Pinpoint the cell where the given text exists, returning its (X, Y) midpoint coordinate. 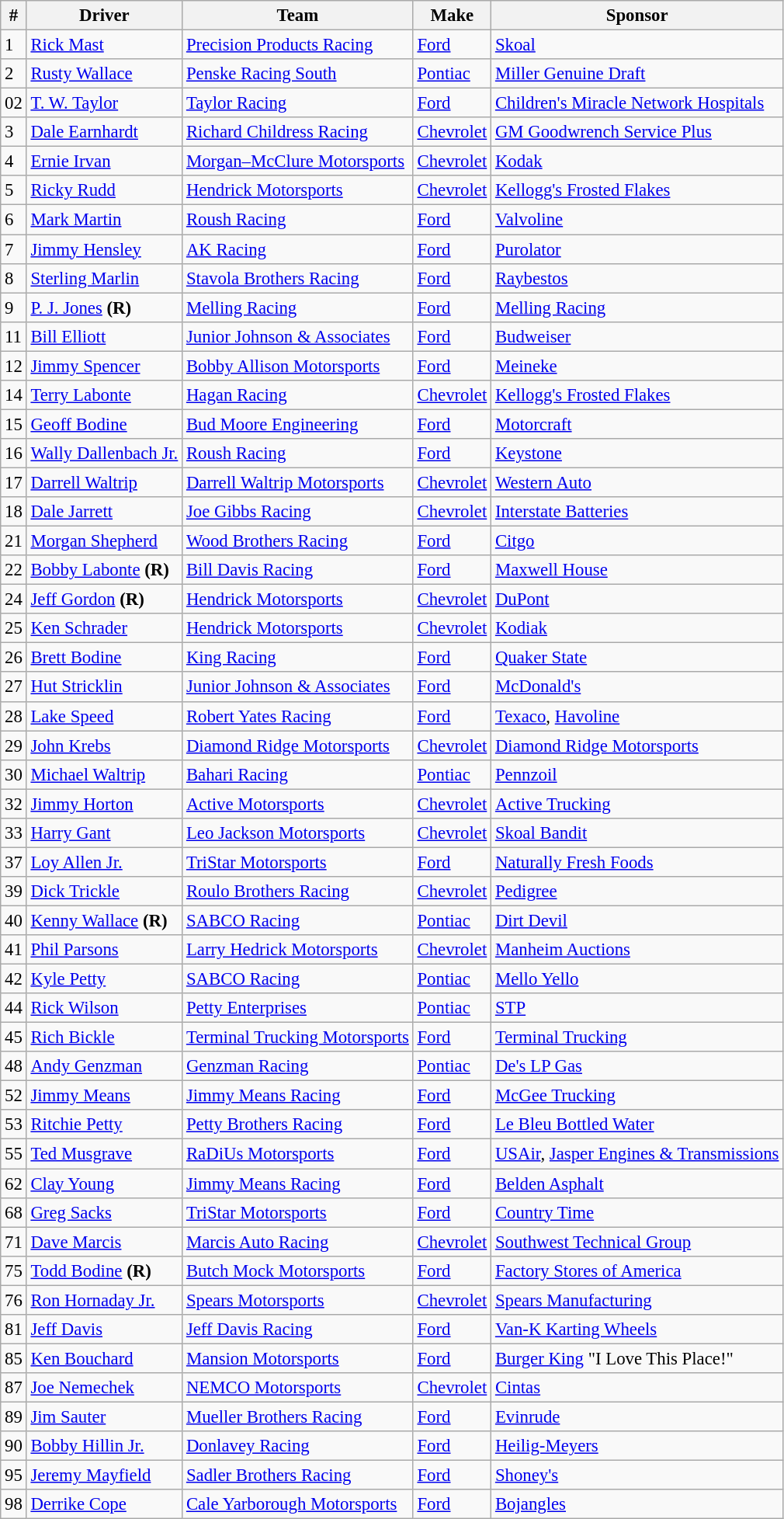
Morgan–McClure Motorsports (298, 162)
Shoney's (637, 1476)
Ken Bouchard (104, 1358)
68 (14, 1212)
Michael Waltrip (104, 774)
Make (452, 16)
Sterling Marlin (104, 278)
42 (14, 979)
Maxwell House (637, 570)
Dale Earnhardt (104, 132)
Precision Products Racing (298, 45)
Spears Motorsports (298, 1300)
27 (14, 687)
Meineke (637, 366)
STP (637, 1008)
Jimmy Spencer (104, 366)
Belden Asphalt (637, 1184)
Van-K Karting Wheels (637, 1330)
98 (14, 1504)
Spears Manufacturing (637, 1300)
Dirt Devil (637, 920)
4 (14, 162)
Southwest Technical Group (637, 1242)
DuPont (637, 600)
Bobby Hillin Jr. (104, 1446)
Budweiser (637, 336)
Rich Bickle (104, 1038)
Roulo Brothers Racing (298, 892)
32 (14, 804)
Interstate Batteries (637, 512)
81 (14, 1330)
Clay Young (104, 1184)
Dick Trickle (104, 892)
95 (14, 1476)
Purolator (637, 249)
33 (14, 833)
Taylor Racing (298, 103)
14 (14, 395)
48 (14, 1066)
Terminal Trucking (637, 1038)
Jimmy Horton (104, 804)
Heilig-Meyers (637, 1446)
Mansion Motorsports (298, 1358)
Children's Miracle Network Hospitals (637, 103)
2 (14, 74)
Rusty Wallace (104, 74)
NEMCO Motorsports (298, 1388)
Driver (104, 16)
Wood Brothers Racing (298, 541)
Kodiak (637, 628)
Bud Moore Engineering (298, 424)
Citgo (637, 541)
Cale Yarborough Motorsports (298, 1504)
Kyle Petty (104, 979)
76 (14, 1300)
44 (14, 1008)
Evinrude (637, 1416)
Bobby Allison Motorsports (298, 366)
Joe Gibbs Racing (298, 512)
Ted Musgrave (104, 1154)
71 (14, 1242)
De's LP Gas (637, 1066)
7 (14, 249)
Jeremy Mayfield (104, 1476)
02 (14, 103)
Marcis Auto Racing (298, 1242)
Darrell Waltrip (104, 482)
Bill Elliott (104, 336)
Todd Bodine (R) (104, 1270)
41 (14, 950)
Sadler Brothers Racing (298, 1476)
Phil Parsons (104, 950)
Miller Genuine Draft (637, 74)
Kenny Wallace (R) (104, 920)
McGee Trucking (637, 1096)
Valvoline (637, 220)
Pennzoil (637, 774)
Richard Childress Racing (298, 132)
Terminal Trucking Motorsports (298, 1038)
12 (14, 366)
Pedigree (637, 892)
Wally Dallenbach Jr. (104, 454)
Mueller Brothers Racing (298, 1416)
40 (14, 920)
85 (14, 1358)
30 (14, 774)
Harry Gant (104, 833)
Brett Bodine (104, 658)
Butch Mock Motorsports (298, 1270)
55 (14, 1154)
Jimmy Hensley (104, 249)
37 (14, 862)
Ricky Rudd (104, 190)
Hut Stricklin (104, 687)
75 (14, 1270)
Bill Davis Racing (298, 570)
25 (14, 628)
52 (14, 1096)
Lake Speed (104, 716)
24 (14, 600)
Le Bleu Bottled Water (637, 1125)
Burger King "I Love This Place!" (637, 1358)
11 (14, 336)
Penske Racing South (298, 74)
Loy Allen Jr. (104, 862)
Jeff Gordon (R) (104, 600)
29 (14, 746)
# (14, 16)
AK Racing (298, 249)
Morgan Shepherd (104, 541)
45 (14, 1038)
Larry Hedrick Motorsports (298, 950)
90 (14, 1446)
Raybestos (637, 278)
Mello Yello (637, 979)
Petty Brothers Racing (298, 1125)
Dave Marcis (104, 1242)
USAir, Jasper Engines & Transmissions (637, 1154)
Rick Mast (104, 45)
Dale Jarrett (104, 512)
21 (14, 541)
Petty Enterprises (298, 1008)
Darrell Waltrip Motorsports (298, 482)
Genzman Racing (298, 1066)
26 (14, 658)
Hagan Racing (298, 395)
17 (14, 482)
Greg Sacks (104, 1212)
62 (14, 1184)
Geoff Bodine (104, 424)
King Racing (298, 658)
T. W. Taylor (104, 103)
28 (14, 716)
18 (14, 512)
Leo Jackson Motorsports (298, 833)
John Krebs (104, 746)
Rick Wilson (104, 1008)
Cintas (637, 1388)
Joe Nemechek (104, 1388)
Western Auto (637, 482)
Jeff Davis Racing (298, 1330)
Derrike Cope (104, 1504)
Manheim Auctions (637, 950)
Andy Genzman (104, 1066)
8 (14, 278)
Factory Stores of America (637, 1270)
Jimmy Means (104, 1096)
3 (14, 132)
Bobby Labonte (R) (104, 570)
Donlavey Racing (298, 1446)
Bahari Racing (298, 774)
Kodak (637, 162)
Robert Yates Racing (298, 716)
Team (298, 16)
Country Time (637, 1212)
Skoal Bandit (637, 833)
Active Motorsports (298, 804)
GM Goodwrench Service Plus (637, 132)
McDonald's (637, 687)
Skoal (637, 45)
15 (14, 424)
39 (14, 892)
1 (14, 45)
Quaker State (637, 658)
16 (14, 454)
Bojangles (637, 1504)
Naturally Fresh Foods (637, 862)
22 (14, 570)
Stavola Brothers Racing (298, 278)
Jeff Davis (104, 1330)
Active Trucking (637, 804)
53 (14, 1125)
Jim Sauter (104, 1416)
Ernie Irvan (104, 162)
Ritchie Petty (104, 1125)
P. J. Jones (R) (104, 308)
RaDiUs Motorsports (298, 1154)
Ken Schrader (104, 628)
Sponsor (637, 16)
87 (14, 1388)
Terry Labonte (104, 395)
Mark Martin (104, 220)
Keystone (637, 454)
5 (14, 190)
Ron Hornaday Jr. (104, 1300)
9 (14, 308)
Texaco, Havoline (637, 716)
6 (14, 220)
Motorcraft (637, 424)
89 (14, 1416)
